Locate the cell with the specified text and output its (X, Y) center coordinate. 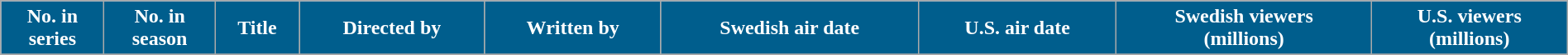
U.S. air date (1017, 28)
No. inseries (53, 28)
Title (256, 28)
U.S. viewers(millions) (1469, 28)
Written by (572, 28)
Swedish viewers(millions) (1244, 28)
No. inseason (160, 28)
Swedish air date (789, 28)
Directed by (392, 28)
